For the text-containing cell, return its midpoint in [X, Y] coordinate format. 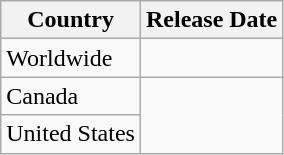
Canada [71, 96]
Worldwide [71, 58]
Release Date [211, 20]
Country [71, 20]
United States [71, 134]
